Output the [x, y] coordinate of the center of the cell containing the given text.  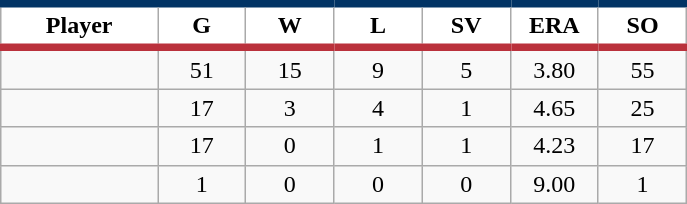
SV [466, 26]
4 [378, 108]
25 [642, 108]
SO [642, 26]
4.23 [554, 146]
51 [202, 68]
Player [80, 26]
3.80 [554, 68]
5 [466, 68]
9 [378, 68]
15 [290, 68]
W [290, 26]
4.65 [554, 108]
G [202, 26]
L [378, 26]
55 [642, 68]
3 [290, 108]
9.00 [554, 184]
ERA [554, 26]
